Scan for the cell matching the given text and deliver its (x, y) coordinate at center. 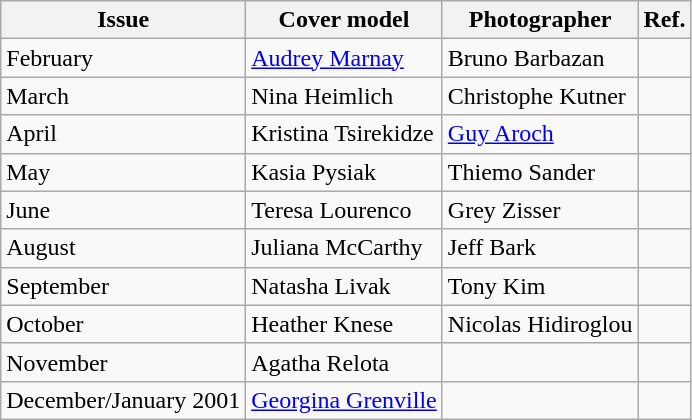
Jeff Bark (540, 248)
Agatha Relota (344, 362)
Guy Aroch (540, 134)
December/January 2001 (124, 400)
May (124, 172)
Kristina Tsirekidze (344, 134)
Kasia Pysiak (344, 172)
August (124, 248)
Juliana McCarthy (344, 248)
September (124, 286)
Grey Zisser (540, 210)
Nicolas Hidiroglou (540, 324)
Natasha Livak (344, 286)
June (124, 210)
Cover model (344, 20)
October (124, 324)
November (124, 362)
Ref. (664, 20)
Thiemo Sander (540, 172)
Bruno Barbazan (540, 58)
Tony Kim (540, 286)
Teresa Lourenco (344, 210)
Audrey Marnay (344, 58)
Photographer (540, 20)
Christophe Kutner (540, 96)
Issue (124, 20)
Georgina Grenville (344, 400)
Nina Heimlich (344, 96)
February (124, 58)
Heather Knese (344, 324)
March (124, 96)
April (124, 134)
